Extract the [x, y] coordinate from the center of the cell holding the provided text.  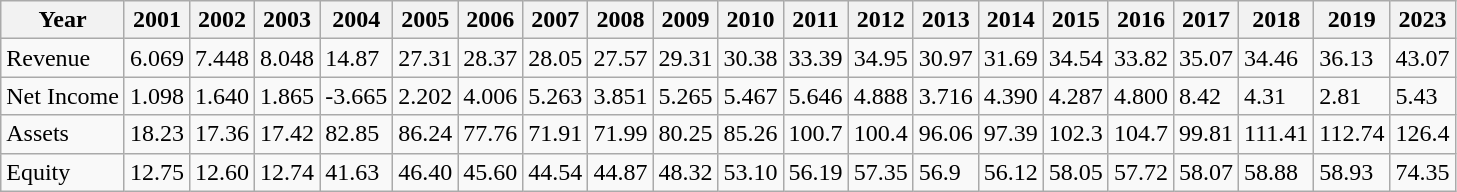
97.39 [1010, 134]
6.069 [156, 58]
71.99 [620, 134]
2014 [1010, 20]
1.098 [156, 96]
2009 [686, 20]
3.851 [620, 96]
8.42 [1206, 96]
2001 [156, 20]
2007 [556, 20]
2006 [490, 20]
27.57 [620, 58]
58.05 [1076, 172]
58.93 [1352, 172]
8.048 [288, 58]
43.07 [1422, 58]
28.05 [556, 58]
2023 [1422, 20]
31.69 [1010, 58]
2003 [288, 20]
96.06 [946, 134]
99.81 [1206, 134]
33.39 [816, 58]
2.202 [426, 96]
112.74 [1352, 134]
14.87 [356, 58]
2013 [946, 20]
Revenue [63, 58]
7.448 [222, 58]
57.35 [880, 172]
5.467 [750, 96]
4.888 [880, 96]
34.54 [1076, 58]
12.75 [156, 172]
28.37 [490, 58]
44.87 [620, 172]
4.390 [1010, 96]
1.865 [288, 96]
126.4 [1422, 134]
44.54 [556, 172]
5.263 [556, 96]
56.19 [816, 172]
56.12 [1010, 172]
80.25 [686, 134]
74.35 [1422, 172]
5.646 [816, 96]
100.4 [880, 134]
17.36 [222, 134]
2008 [620, 20]
53.10 [750, 172]
30.97 [946, 58]
111.41 [1276, 134]
2005 [426, 20]
29.31 [686, 58]
30.38 [750, 58]
104.7 [1140, 134]
48.32 [686, 172]
Net Income [63, 96]
2019 [1352, 20]
5.265 [686, 96]
Equity [63, 172]
2015 [1076, 20]
2018 [1276, 20]
85.26 [750, 134]
2010 [750, 20]
2002 [222, 20]
Assets [63, 134]
46.40 [426, 172]
4.31 [1276, 96]
2011 [816, 20]
4.287 [1076, 96]
2017 [1206, 20]
57.72 [1140, 172]
36.13 [1352, 58]
34.46 [1276, 58]
18.23 [156, 134]
77.76 [490, 134]
27.31 [426, 58]
86.24 [426, 134]
2.81 [1352, 96]
2012 [880, 20]
45.60 [490, 172]
102.3 [1076, 134]
56.9 [946, 172]
2016 [1140, 20]
82.85 [356, 134]
12.74 [288, 172]
4.800 [1140, 96]
71.91 [556, 134]
12.60 [222, 172]
58.07 [1206, 172]
17.42 [288, 134]
58.88 [1276, 172]
3.716 [946, 96]
100.7 [816, 134]
4.006 [490, 96]
Year [63, 20]
33.82 [1140, 58]
34.95 [880, 58]
1.640 [222, 96]
35.07 [1206, 58]
2004 [356, 20]
5.43 [1422, 96]
-3.665 [356, 96]
41.63 [356, 172]
